Pinpoint the cell where the given text exists, returning its [x, y] midpoint coordinate. 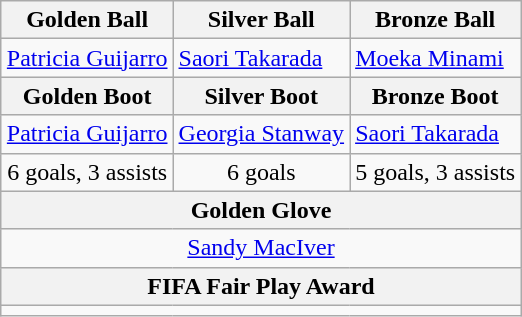
FIFA Fair Play Award [260, 286]
6 goals [262, 172]
Sandy MacIver [260, 248]
Silver Boot [262, 96]
Silver Ball [262, 20]
Bronze Ball [436, 20]
Golden Ball [87, 20]
Golden Boot [87, 96]
5 goals, 3 assists [436, 172]
Georgia Stanway [262, 134]
6 goals, 3 assists [87, 172]
Golden Glove [260, 210]
Moeka Minami [436, 58]
Bronze Boot [436, 96]
